Locate the cell with the specified text and output its [x, y] center coordinate. 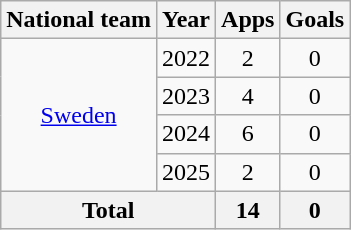
National team [79, 20]
Year [186, 20]
2024 [186, 134]
Sweden [79, 115]
Apps [248, 20]
2022 [186, 58]
2023 [186, 96]
6 [248, 134]
Goals [315, 20]
2025 [186, 172]
4 [248, 96]
14 [248, 210]
Total [108, 210]
